From the cell containing the given text, extract its center point as [x, y] coordinate. 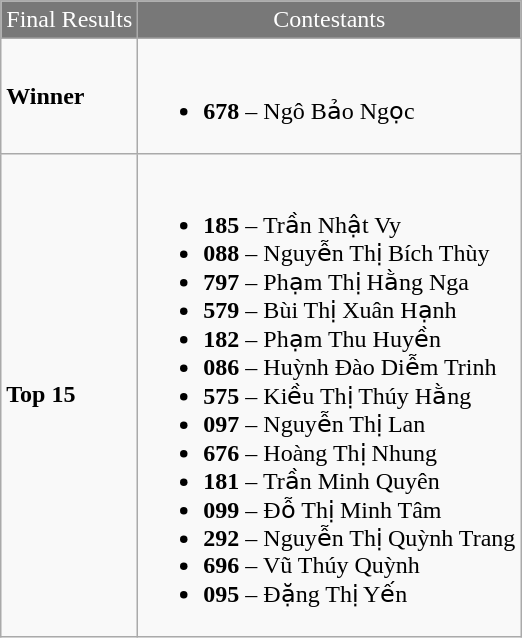
Winner [70, 96]
Contestants [330, 20]
678 – Ngô Bảo Ngọc [330, 96]
Top 15 [70, 395]
Final Results [70, 20]
